Return [x, y] of the center of cell containing provided text 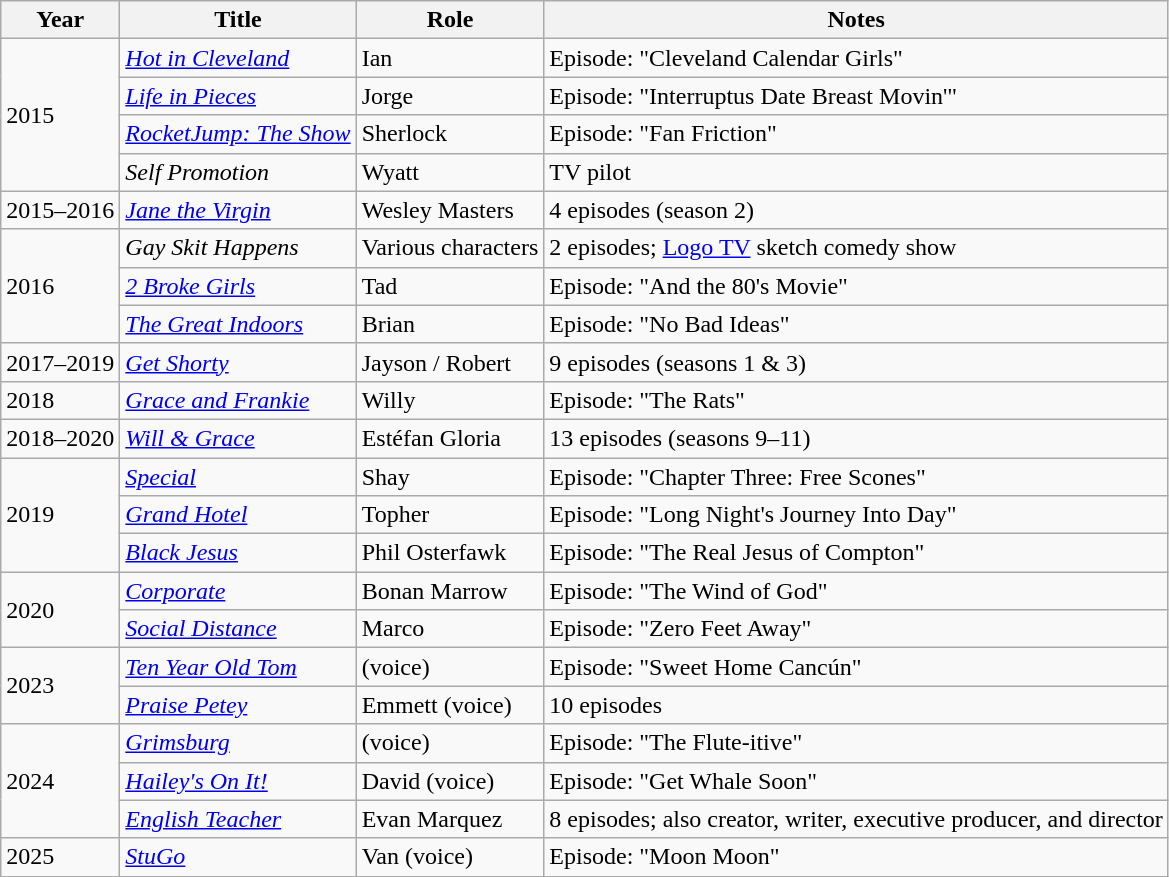
Episode: "And the 80's Movie" [856, 286]
Wyatt [450, 172]
Episode: "Moon Moon" [856, 857]
Van (voice) [450, 857]
Grace and Frankie [238, 400]
Hailey's On It! [238, 781]
Episode: "Long Night's Journey Into Day" [856, 515]
Evan Marquez [450, 819]
2019 [60, 515]
Episode: "Interruptus Date Breast Movin'" [856, 96]
2 episodes; Logo TV sketch comedy show [856, 248]
Black Jesus [238, 553]
Praise Petey [238, 705]
Tad [450, 286]
Sherlock [450, 134]
Willy [450, 400]
Episode: "Sweet Home Cancún" [856, 667]
The Great Indoors [238, 324]
Ten Year Old Tom [238, 667]
Self Promotion [238, 172]
Grimsburg [238, 743]
Emmett (voice) [450, 705]
Episode: "Cleveland Calendar Girls" [856, 58]
David (voice) [450, 781]
Topher [450, 515]
Jorge [450, 96]
Marco [450, 629]
10 episodes [856, 705]
Gay Skit Happens [238, 248]
StuGo [238, 857]
2020 [60, 610]
2015–2016 [60, 210]
Role [450, 20]
Life in Pieces [238, 96]
Episode: "The Flute-itive" [856, 743]
2018 [60, 400]
2023 [60, 686]
Get Shorty [238, 362]
Episode: "Chapter Three: Free Scones" [856, 477]
Grand Hotel [238, 515]
Corporate [238, 591]
Notes [856, 20]
4 episodes (season 2) [856, 210]
2016 [60, 286]
Jayson / Robert [450, 362]
Episode: "The Real Jesus of Compton" [856, 553]
Year [60, 20]
Shay [450, 477]
English Teacher [238, 819]
2025 [60, 857]
2 Broke Girls [238, 286]
Episode: "Get Whale Soon" [856, 781]
8 episodes; also creator, writer, executive producer, and director [856, 819]
Title [238, 20]
Bonan Marrow [450, 591]
Will & Grace [238, 438]
RocketJump: The Show [238, 134]
Episode: "The Wind of God" [856, 591]
Hot in Cleveland [238, 58]
Wesley Masters [450, 210]
TV pilot [856, 172]
Episode: "The Rats" [856, 400]
Ian [450, 58]
Estéfan Gloria [450, 438]
2015 [60, 115]
Phil Osterfawk [450, 553]
9 episodes (seasons 1 & 3) [856, 362]
Special [238, 477]
13 episodes (seasons 9–11) [856, 438]
Episode: "No Bad Ideas" [856, 324]
Various characters [450, 248]
Episode: "Fan Friction" [856, 134]
Social Distance [238, 629]
2024 [60, 781]
2017–2019 [60, 362]
Brian [450, 324]
2018–2020 [60, 438]
Jane the Virgin [238, 210]
Episode: "Zero Feet Away" [856, 629]
